Capture the cell that displays the provided text and extract its [X, Y] central coordinate. 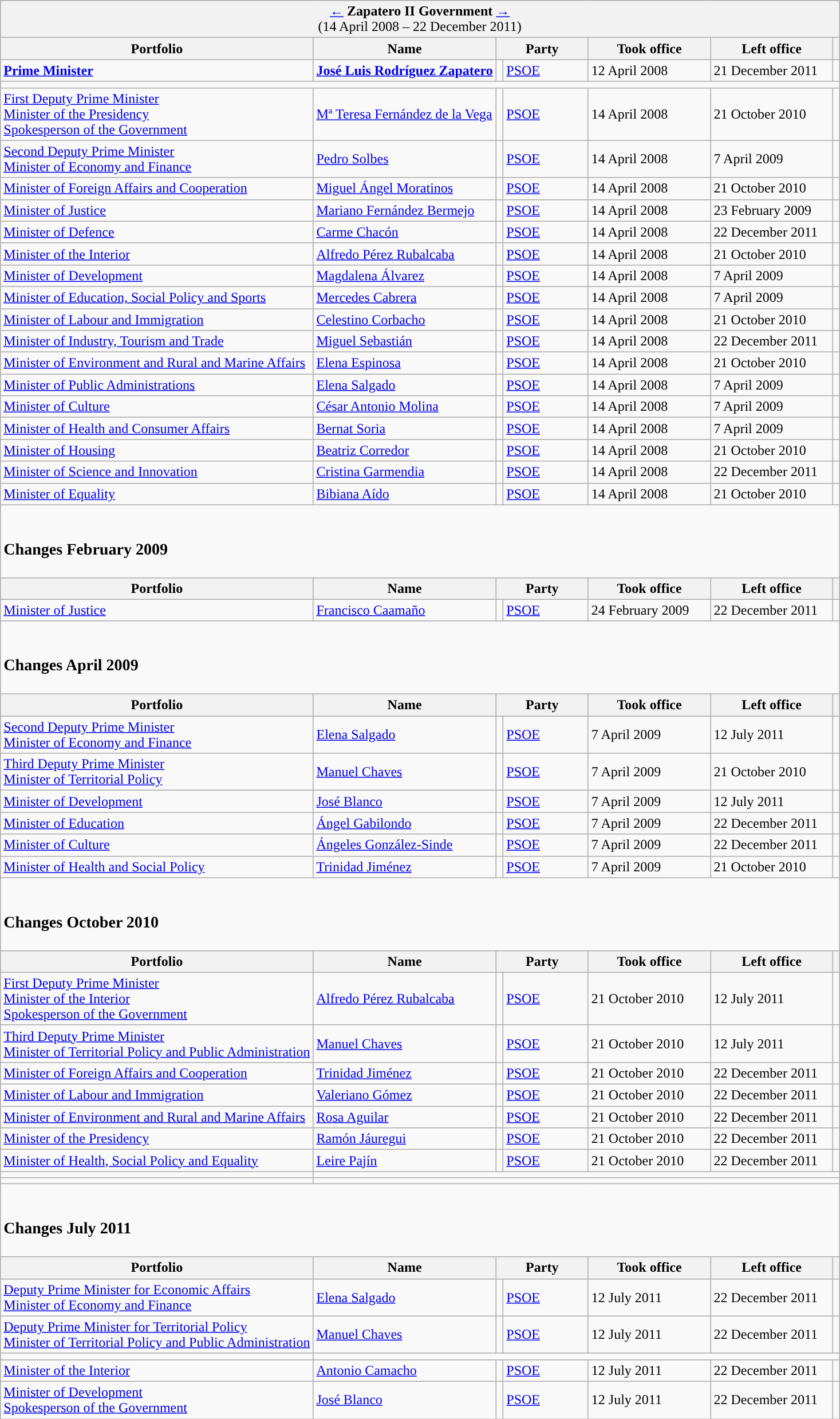
Minister of Industry, Tourism and Trade [157, 341]
Changes October 2010 [420, 914]
Elena Espinosa [404, 363]
First Deputy Prime MinisterMinister of the PresidencySpokesperson of the Government [157, 114]
First Deputy Prime MinisterMinister of the InteriorSpokesperson of the Government [157, 999]
Changes July 2011 [420, 1220]
← Zapatero II Government →(14 April 2008 – 22 December 2011) [420, 19]
Minister of Equality [157, 494]
Minister of Science and Innovation [157, 472]
Deputy Prime Minister for Territorial PolicyMinister of Territorial Policy and Public Administration [157, 1335]
12 April 2008 [649, 70]
Cristina Garmendia [404, 472]
César Antonio Molina [404, 407]
Minister of Public Administrations [157, 385]
Valeriano Gómez [404, 1095]
Bernat Soria [404, 429]
Carme Chacón [404, 232]
Changes February 2009 [420, 541]
Minister of Health and Consumer Affairs [157, 429]
Leire Pajín [404, 1161]
Mª Teresa Fernández de la Vega [404, 114]
Third Deputy Prime MinisterMinister of Territorial Policy [157, 772]
José Luis Rodríguez Zapatero [404, 70]
Bibiana Aído [404, 494]
Antonio Camacho [404, 1370]
Minister of DevelopmentSpokesperson of the Government [157, 1400]
Third Deputy Prime MinisterMinister of Territorial Policy and Public Administration [157, 1044]
Prime Minister [157, 70]
Ángeles González-Sinde [404, 845]
Ramón Jáuregui [404, 1139]
Deputy Prime Minister for Economic AffairsMinister of Economy and Finance [157, 1297]
Mariano Fernández Bermejo [404, 210]
Miguel Ángel Moratinos [404, 188]
Minister of Health and Social Policy [157, 867]
Minister of Education, Social Policy and Sports [157, 297]
Minister of Housing [157, 450]
Celestino Corbacho [404, 319]
21 December 2011 [772, 70]
Minister of the Presidency [157, 1139]
Magdalena Álvarez [404, 276]
Pedro Solbes [404, 159]
Minister of Health, Social Policy and Equality [157, 1161]
Miguel Sebastián [404, 341]
Ángel Gabilondo [404, 823]
Francisco Caamaño [404, 610]
Changes April 2009 [420, 658]
Minister of Defence [157, 232]
Minister of Education [157, 823]
Beatriz Corredor [404, 450]
Mercedes Cabrera [404, 297]
24 February 2009 [649, 610]
Rosa Aguilar [404, 1117]
23 February 2009 [772, 210]
